Locate the cell with the specified text and output its (X, Y) center coordinate. 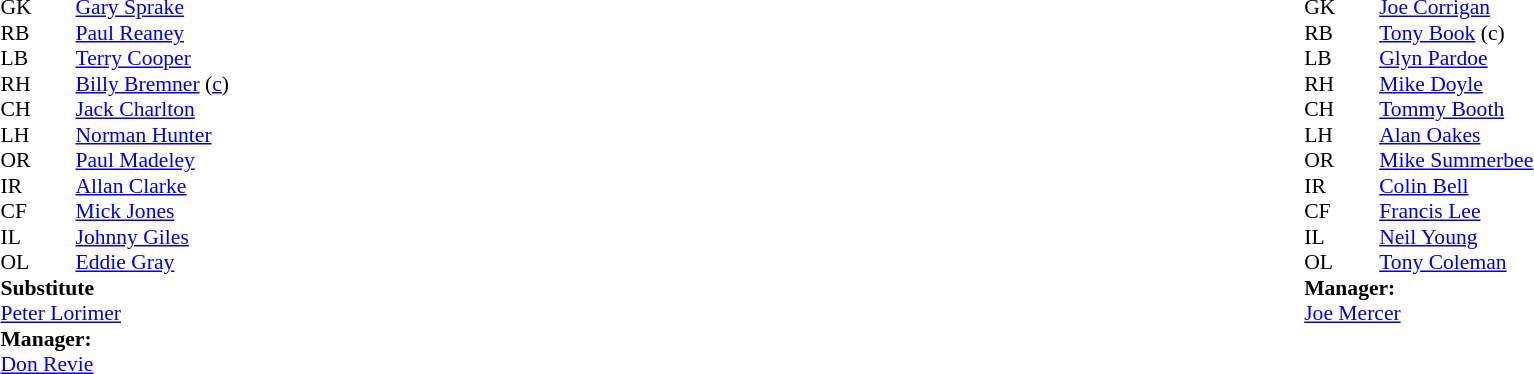
Tommy Booth (1456, 109)
Tony Coleman (1456, 263)
Johnny Giles (152, 237)
Paul Madeley (152, 161)
Joe Mercer (1418, 313)
Colin Bell (1456, 186)
Mike Summerbee (1456, 161)
Jack Charlton (152, 109)
Norman Hunter (152, 135)
Tony Book (c) (1456, 33)
Peter Lorimer (114, 313)
Mike Doyle (1456, 84)
Billy Bremner (c) (152, 84)
Paul Reaney (152, 33)
Eddie Gray (152, 263)
Glyn Pardoe (1456, 59)
Terry Cooper (152, 59)
Neil Young (1456, 237)
Mick Jones (152, 211)
Alan Oakes (1456, 135)
Substitute (114, 288)
Francis Lee (1456, 211)
Allan Clarke (152, 186)
